Return (x, y) of the center of cell containing provided text 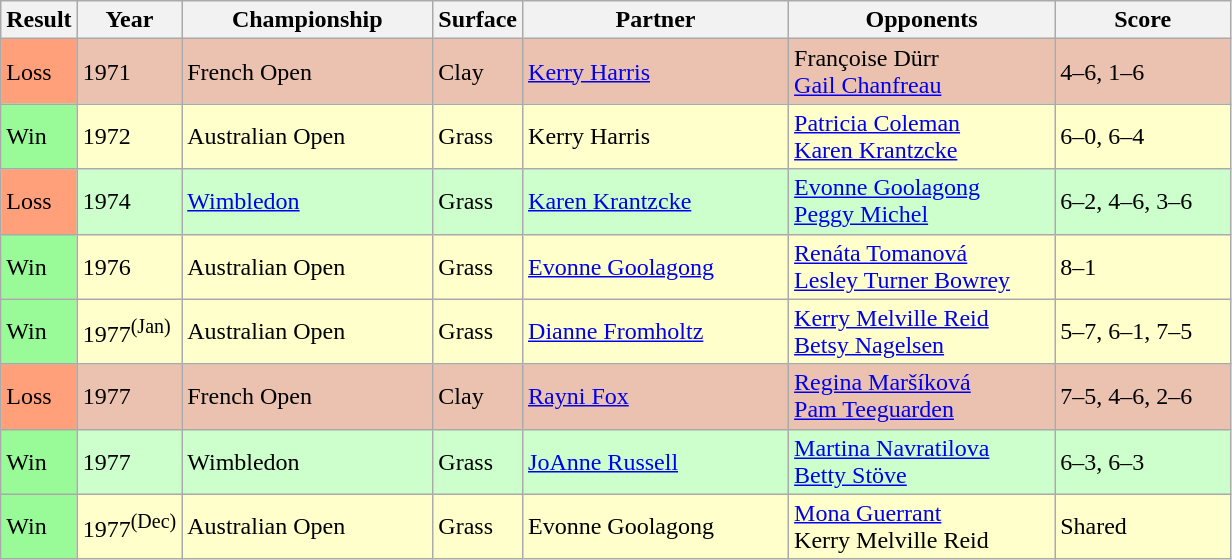
Opponents (922, 20)
6–2, 4–6, 3–6 (1143, 202)
Evonne Goolagong Peggy Michel (922, 202)
Martina Navratilova Betty Stöve (922, 462)
Mona Guerrant Kerry Melville Reid (922, 526)
6–3, 6–3 (1143, 462)
Year (130, 20)
Score (1143, 20)
1977(Dec) (130, 526)
Shared (1143, 526)
JoAnne Russell (656, 462)
Patricia Coleman Karen Krantzcke (922, 136)
1971 (130, 72)
Regina Maršíková Pam Teeguarden (922, 396)
Karen Krantzcke (656, 202)
Result (39, 20)
8–1 (1143, 266)
Françoise Dürr Gail Chanfreau (922, 72)
1974 (130, 202)
Championship (308, 20)
1977(Jan) (130, 332)
Dianne Fromholtz (656, 332)
6–0, 6–4 (1143, 136)
Kerry Melville Reid Betsy Nagelsen (922, 332)
Rayni Fox (656, 396)
Partner (656, 20)
Surface (478, 20)
1972 (130, 136)
Renáta Tomanová Lesley Turner Bowrey (922, 266)
7–5, 4–6, 2–6 (1143, 396)
5–7, 6–1, 7–5 (1143, 332)
4–6, 1–6 (1143, 72)
1976 (130, 266)
